Scan for the cell matching the given text and deliver its (X, Y) coordinate at center. 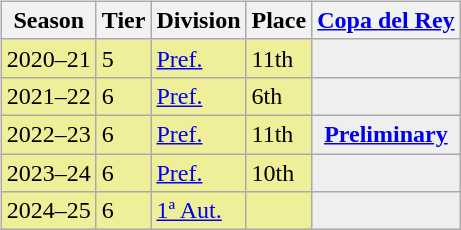
2024–25 (48, 211)
2022–23 (48, 134)
2021–22 (48, 96)
2023–24 (48, 173)
Tier (124, 20)
Copa del Rey (386, 20)
5 (124, 58)
Preliminary (386, 134)
Place (279, 20)
2020–21 (48, 58)
6th (279, 96)
Season (48, 20)
1ª Aut. (198, 211)
Division (198, 20)
10th (279, 173)
